From the cell containing the given text, extract its center point as [X, Y] coordinate. 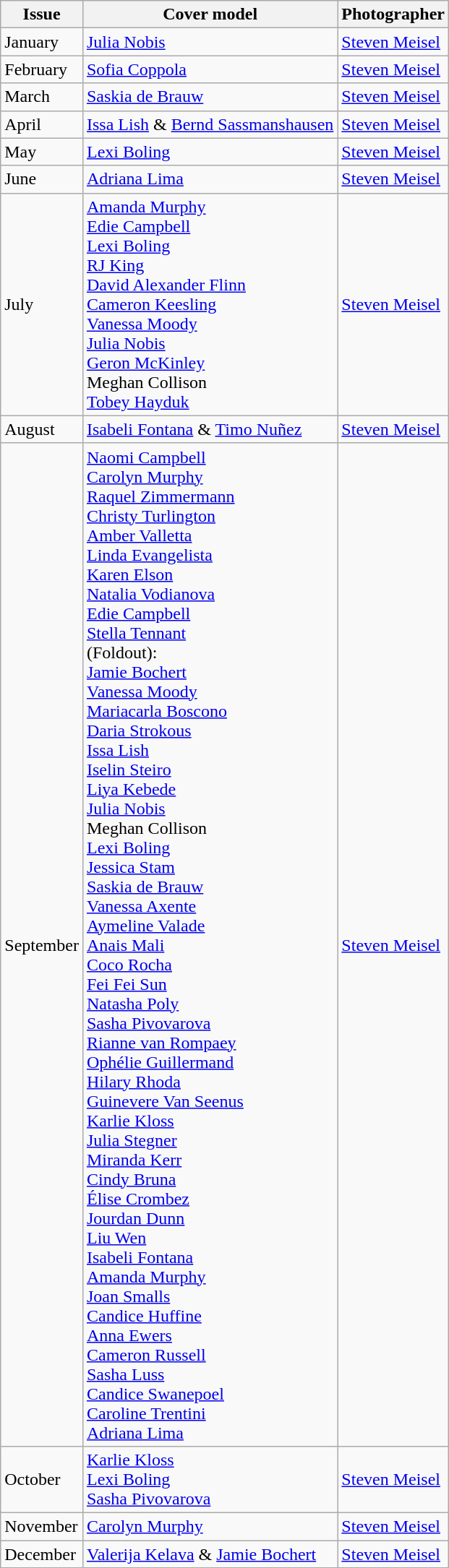
Amanda MurphyEdie CampbellLexi BolingRJ KingDavid Alexander FlinnCameron KeeslingVanessa MoodyJulia NobisGeron McKinleyMeghan CollisonTobey Hayduk [210, 304]
Lexi Boling [210, 152]
Photographer [393, 14]
August [42, 429]
Adriana Lima [210, 179]
Carolyn Murphy [210, 1526]
September [42, 944]
June [42, 179]
April [42, 124]
December [42, 1554]
March [42, 97]
Isabeli Fontana & Timo Nuñez [210, 429]
Valerija Kelava & Jamie Bochert [210, 1554]
May [42, 152]
Issue [42, 14]
Julia Nobis [210, 42]
February [42, 69]
Karlie KlossLexi BolingSasha Pivovarova [210, 1479]
November [42, 1526]
Sofia Coppola [210, 69]
Cover model [210, 14]
October [42, 1479]
Saskia de Brauw [210, 97]
January [42, 42]
July [42, 304]
Issa Lish & Bernd Sassmanshausen [210, 124]
